Locate the cell with the specified text and output its [x, y] center coordinate. 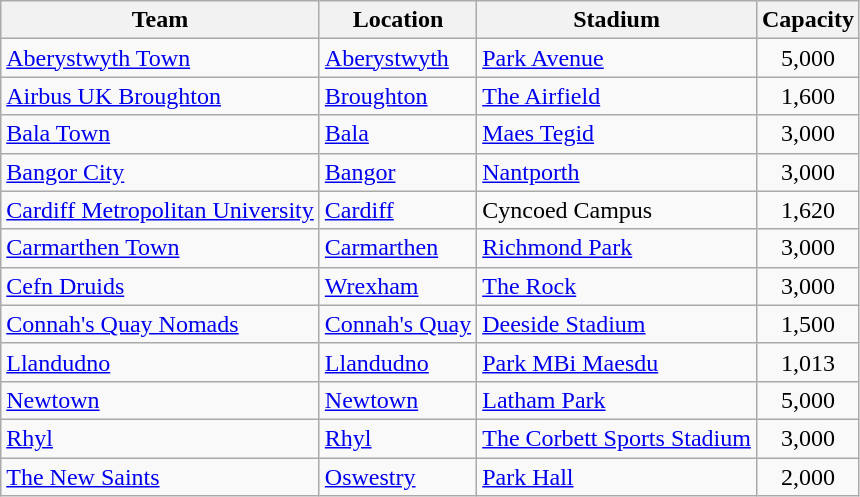
Team [160, 20]
Bangor City [160, 172]
Location [398, 20]
Capacity [808, 20]
Connah's Quay Nomads [160, 324]
Aberystwyth Town [160, 58]
Cyncoed Campus [617, 210]
Broughton [398, 96]
Cardiff [398, 210]
Cardiff Metropolitan University [160, 210]
Cefn Druids [160, 286]
Bangor [398, 172]
Park Avenue [617, 58]
Park MBi Maesdu [617, 362]
The Airfield [617, 96]
The Corbett Sports Stadium [617, 438]
Connah's Quay [398, 324]
Stadium [617, 20]
Carmarthen [398, 248]
Deeside Stadium [617, 324]
The New Saints [160, 477]
2,000 [808, 477]
The Rock [617, 286]
Richmond Park [617, 248]
Nantporth [617, 172]
Maes Tegid [617, 134]
1,013 [808, 362]
Airbus UK Broughton [160, 96]
Carmarthen Town [160, 248]
1,500 [808, 324]
Park Hall [617, 477]
Aberystwyth [398, 58]
1,600 [808, 96]
Wrexham [398, 286]
1,620 [808, 210]
Latham Park [617, 400]
Bala Town [160, 134]
Oswestry [398, 477]
Bala [398, 134]
